Find where the given text appears and provide that cell's center as (X, Y) coordinate. 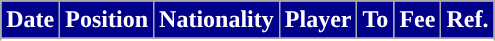
Nationality (217, 20)
Player (318, 20)
Position (107, 20)
Fee (418, 20)
To (376, 20)
Date (30, 20)
Ref. (468, 20)
